Extract the [X, Y] coordinate from the center of the cell holding the provided text.  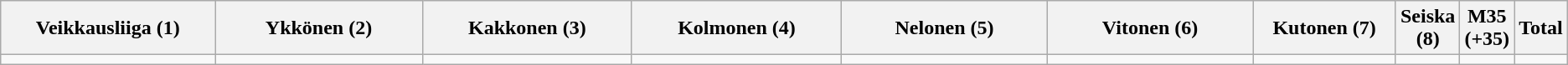
Kakkonen (3) [527, 28]
M35 (+35) [1488, 28]
Total [1541, 28]
Seiska (8) [1427, 28]
Vitonen (6) [1149, 28]
Veikkausliiga (1) [108, 28]
Ykkönen (2) [319, 28]
Kutonen (7) [1325, 28]
Kolmonen (4) [736, 28]
Nelonen (5) [945, 28]
